Search for the cell housing the specified text and yield its (X, Y) center coordinate. 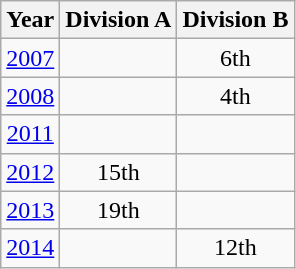
6th (236, 58)
12th (236, 248)
Division B (236, 20)
2007 (30, 58)
4th (236, 96)
2011 (30, 134)
2012 (30, 172)
2013 (30, 210)
15th (118, 172)
19th (118, 210)
Year (30, 20)
Division A (118, 20)
2014 (30, 248)
2008 (30, 96)
